For the text-containing cell, return its midpoint in (x, y) coordinate format. 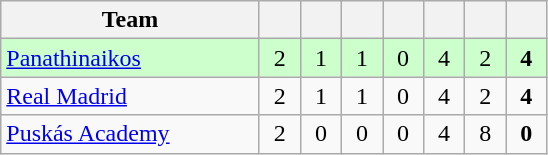
Panathinaikos (130, 58)
Real Madrid (130, 96)
Puskás Academy (130, 134)
8 (486, 134)
Team (130, 20)
